Scan for the cell matching the given text and deliver its (X, Y) coordinate at center. 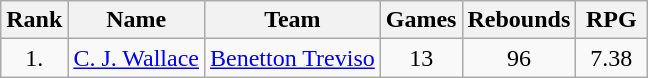
Team (293, 20)
Games (421, 20)
Benetton Treviso (293, 58)
96 (519, 58)
Rank (34, 20)
Rebounds (519, 20)
RPG (612, 20)
7.38 (612, 58)
Name (136, 20)
13 (421, 58)
C. J. Wallace (136, 58)
1. (34, 58)
